Provide the (X, Y) coordinate of the cell's center where the given text is located.  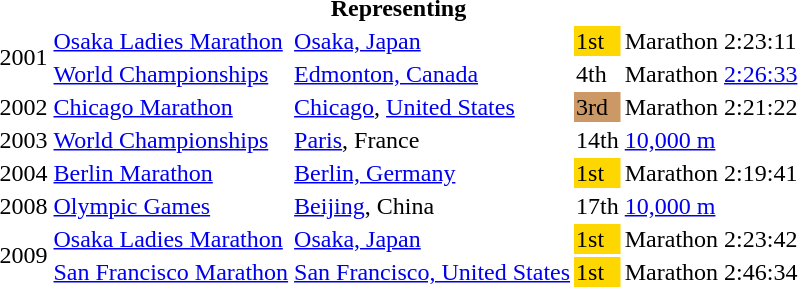
Chicago, United States (432, 107)
14th (598, 140)
Edmonton, Canada (432, 74)
4th (598, 74)
San Francisco Marathon (171, 272)
San Francisco, United States (432, 272)
17th (598, 206)
Chicago Marathon (171, 107)
Beijing, China (432, 206)
Berlin Marathon (171, 173)
Berlin, Germany (432, 173)
Paris, France (432, 140)
3rd (598, 107)
Olympic Games (171, 206)
